From the cell containing the given text, extract its center point as [x, y] coordinate. 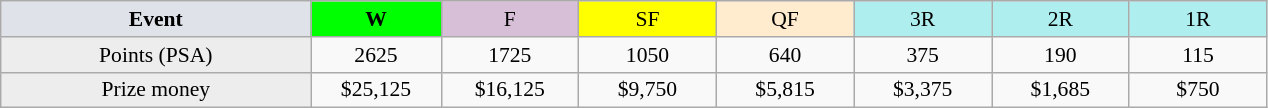
SF [648, 19]
190 [1061, 55]
QF [785, 19]
F [510, 19]
$16,125 [510, 90]
$1,685 [1061, 90]
$3,375 [923, 90]
Points (PSA) [156, 55]
640 [785, 55]
2R [1061, 19]
1050 [648, 55]
Event [156, 19]
W [376, 19]
$5,815 [785, 90]
$750 [1198, 90]
1725 [510, 55]
115 [1198, 55]
375 [923, 55]
Prize money [156, 90]
$25,125 [376, 90]
1R [1198, 19]
2625 [376, 55]
3R [923, 19]
$9,750 [648, 90]
